Determine the (x, y) coordinate at the center of the cell enclosing the given text.  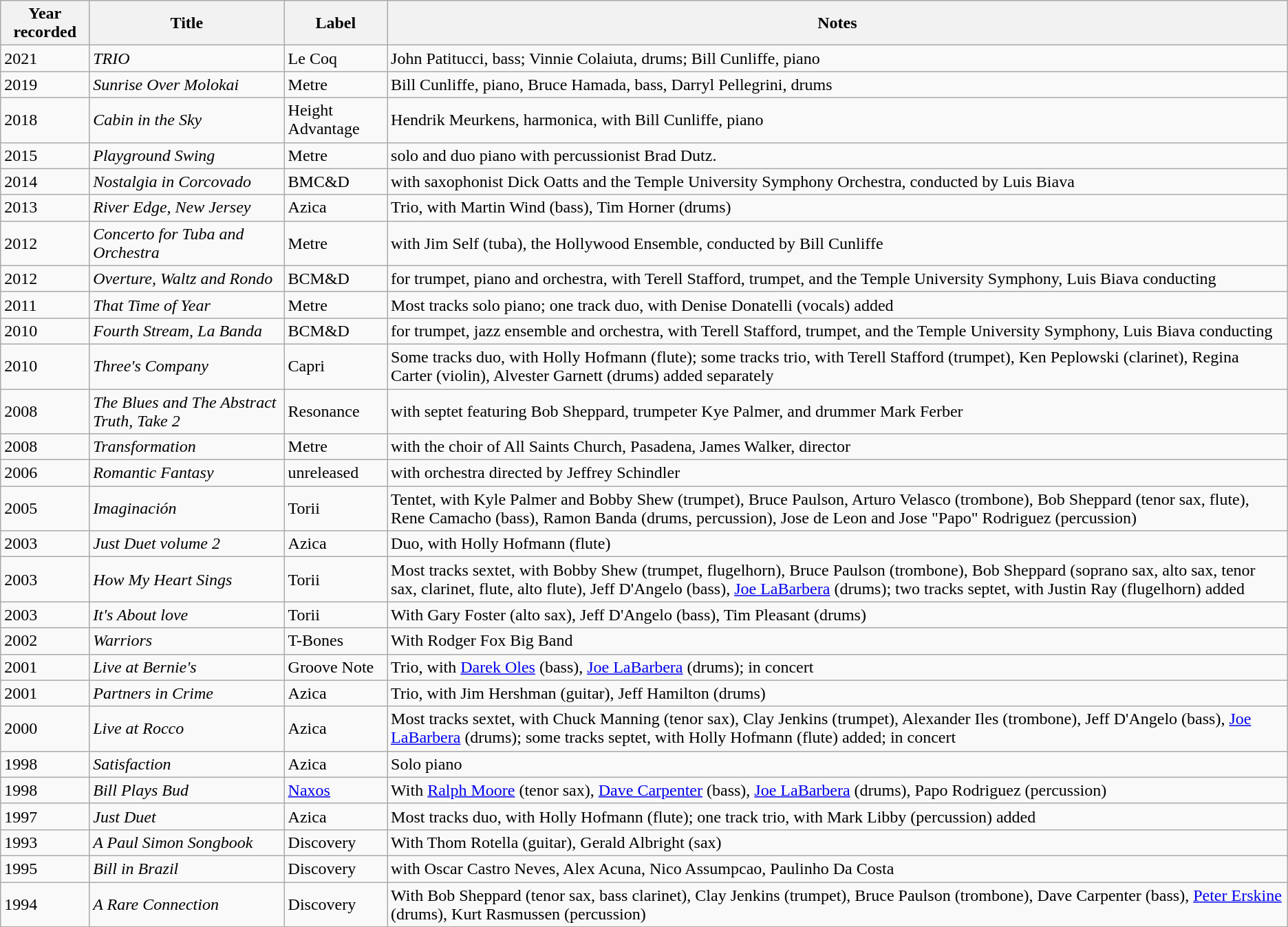
Label (336, 23)
Most tracks duo, with Holly Hofmann (flute); one track trio, with Mark Libby (percussion) added (838, 816)
with septet featuring Bob Sheppard, trumpeter Kye Palmer, and drummer Mark Ferber (838, 411)
2000 (45, 729)
It's About love (187, 615)
2021 (45, 58)
Bill in Brazil (187, 869)
Partners in Crime (187, 693)
with orchestra directed by Jeffrey Schindler (838, 473)
with Jim Self (tuba), the Hollywood Ensemble, conducted by Bill Cunliffe (838, 243)
Le Coq (336, 58)
2015 (45, 155)
A Paul Simon Songbook (187, 842)
With Thom Rotella (guitar), Gerald Albright (sax) (838, 842)
Warriors (187, 641)
for trumpet, jazz ensemble and orchestra, with Terell Stafford, trumpet, and the Temple University Symphony, Luis Biava conducting (838, 331)
unreleased (336, 473)
1994 (45, 904)
Transformation (187, 447)
2002 (45, 641)
2013 (45, 208)
That Time of Year (187, 305)
Playground Swing (187, 155)
Romantic Fantasy (187, 473)
Groove Note (336, 667)
Solo piano (838, 764)
Just Duet (187, 816)
2006 (45, 473)
With Rodger Fox Big Band (838, 641)
With Gary Foster (alto sax), Jeff D'Angelo (bass), Tim Pleasant (drums) (838, 615)
Three's Company (187, 366)
with Oscar Castro Neves, Alex Acuna, Nico Assumpcao, Paulinho Da Costa (838, 869)
for trumpet, piano and orchestra, with Terell Stafford, trumpet, and the Temple University Symphony, Luis Biava conducting (838, 279)
Live at Rocco (187, 729)
Resonance (336, 411)
Just Duet volume 2 (187, 544)
2011 (45, 305)
2005 (45, 509)
with saxophonist Dick Oatts and the Temple University Symphony Orchestra, conducted by Luis Biava (838, 182)
with the choir of All Saints Church, Pasadena, James Walker, director (838, 447)
Concerto for Tuba and Orchestra (187, 243)
1993 (45, 842)
Notes (838, 23)
Cabin in the Sky (187, 120)
How My Heart Sings (187, 579)
Height Advantage (336, 120)
BMC&D (336, 182)
2014 (45, 182)
Nostalgia in Corcovado (187, 182)
T-Bones (336, 641)
Trio, with Jim Hershman (guitar), Jeff Hamilton (drums) (838, 693)
Trio, with Darek Oles (bass), Joe LaBarbera (drums); in concert (838, 667)
1997 (45, 816)
Fourth Stream, La Banda (187, 331)
Naxos (336, 790)
TRIO (187, 58)
A Rare Connection (187, 904)
solo and duo piano with percussionist Brad Dutz. (838, 155)
Title (187, 23)
1995 (45, 869)
With Ralph Moore (tenor sax), Dave Carpenter (bass), Joe LaBarbera (drums), Papo Rodriguez (percussion) (838, 790)
Year recorded (45, 23)
Overture, Waltz and Rondo (187, 279)
Sunrise Over Molokai (187, 85)
2019 (45, 85)
Satisfaction (187, 764)
Bill Plays Bud (187, 790)
Duo, with Holly Hofmann (flute) (838, 544)
Most tracks solo piano; one track duo, with Denise Donatelli (vocals) added (838, 305)
River Edge, New Jersey (187, 208)
Capri (336, 366)
Bill Cunliffe, piano, Bruce Hamada, bass, Darryl Pellegrini, drums (838, 85)
The Blues and The Abstract Truth, Take 2 (187, 411)
Imaginación (187, 509)
2018 (45, 120)
John Patitucci, bass; Vinnie Colaiuta, drums; Bill Cunliffe, piano (838, 58)
Live at Bernie's (187, 667)
Trio, with Martin Wind (bass), Tim Horner (drums) (838, 208)
Hendrik Meurkens, harmonica, with Bill Cunliffe, piano (838, 120)
